Search for the cell housing the specified text and yield its [x, y] center coordinate. 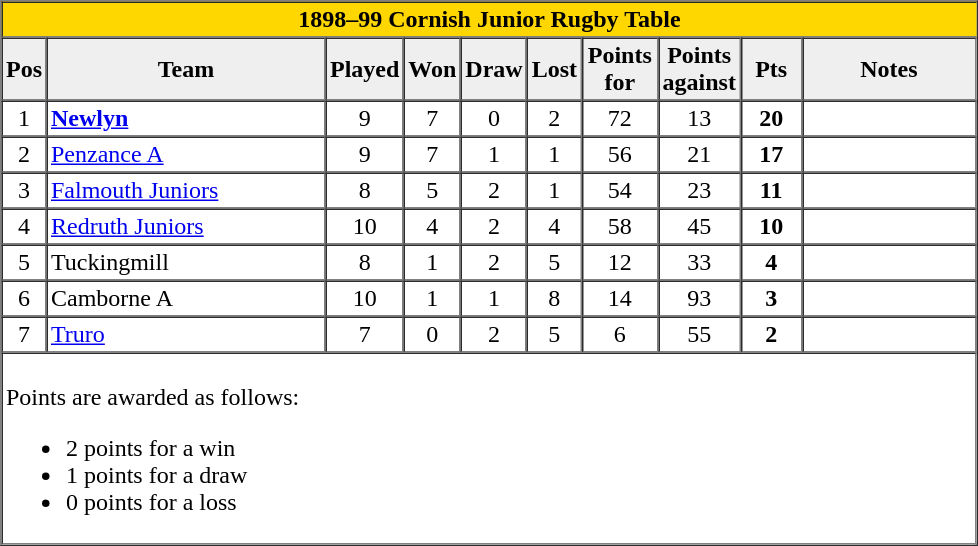
21 [699, 154]
56 [620, 154]
Notes [889, 70]
Truro [186, 334]
13 [699, 118]
Points are awarded as follows:2 points for a win1 points for a draw0 points for a loss [489, 448]
Lost [554, 70]
Draw [494, 70]
11 [771, 190]
54 [620, 190]
Pts [771, 70]
33 [699, 262]
Newlyn [186, 118]
20 [771, 118]
Redruth Juniors [186, 226]
Points against [699, 70]
55 [699, 334]
17 [771, 154]
Camborne A [186, 298]
Team [186, 70]
45 [699, 226]
72 [620, 118]
1898–99 Cornish Junior Rugby Table [489, 20]
Points for [620, 70]
Falmouth Juniors [186, 190]
Tuckingmill [186, 262]
Played [365, 70]
58 [620, 226]
Penzance A [186, 154]
93 [699, 298]
12 [620, 262]
Won [432, 70]
23 [699, 190]
Pos [24, 70]
14 [620, 298]
